From the cell containing the given text, extract its center point as [x, y] coordinate. 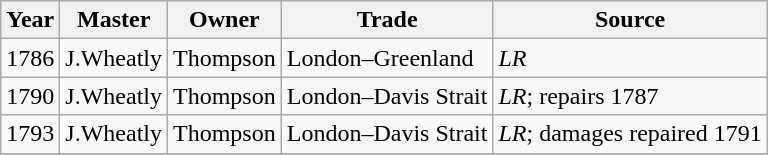
1793 [30, 134]
LR [630, 58]
LR; repairs 1787 [630, 96]
Source [630, 20]
London–Greenland [387, 58]
Trade [387, 20]
Master [114, 20]
1786 [30, 58]
LR; damages repaired 1791 [630, 134]
1790 [30, 96]
Owner [225, 20]
Year [30, 20]
